Search for the cell housing the specified text and yield its [X, Y] center coordinate. 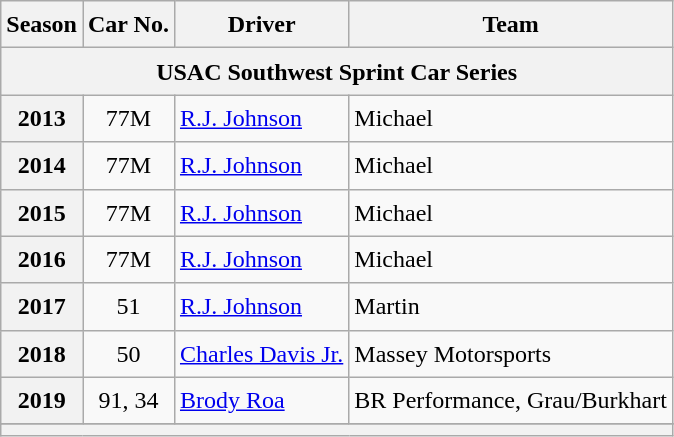
2016 [42, 260]
2018 [42, 354]
51 [128, 306]
2017 [42, 306]
2014 [42, 166]
2019 [42, 400]
Team [511, 24]
BR Performance, Grau/Burkhart [511, 400]
Season [42, 24]
Brody Roa [261, 400]
50 [128, 354]
2013 [42, 118]
USAC Southwest Sprint Car Series [337, 72]
91, 34 [128, 400]
Driver [261, 24]
Massey Motorsports [511, 354]
Charles Davis Jr. [261, 354]
Car No. [128, 24]
Martin [511, 306]
2015 [42, 212]
